Identify which cell holds the provided text, then report its (x, y) central coordinate. 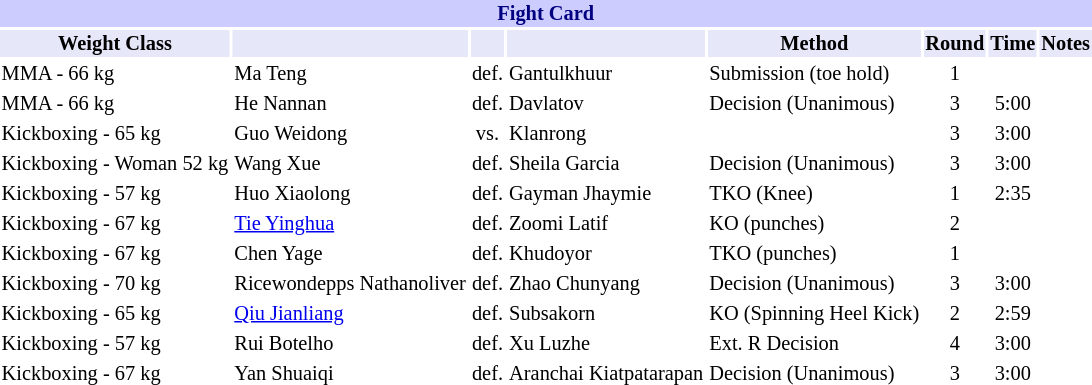
Fight Card (546, 14)
TKO (Knee) (814, 194)
Round (955, 44)
2:59 (1013, 314)
TKO (punches) (814, 254)
KO (Spinning Heel Kick) (814, 314)
Khudoyor (606, 254)
KO (punches) (814, 224)
4 (955, 344)
Kickboxing - 70 kg (115, 284)
Gayman Jhaymie (606, 194)
Rui Botelho (350, 344)
Qiu Jianliang (350, 314)
5:00 (1013, 104)
Gantulkhuur (606, 74)
2:35 (1013, 194)
Notes (1066, 44)
Davlatov (606, 104)
Chen Yage (350, 254)
Xu Luzhe (606, 344)
Huo Xiaolong (350, 194)
Zhao Chunyang (606, 284)
Guo Weidong (350, 134)
He Nannan (350, 104)
Time (1013, 44)
Kickboxing - Woman 52 kg (115, 164)
Tie Yinghua (350, 224)
Wang Xue (350, 164)
Subsakorn (606, 314)
Zoomi Latif (606, 224)
vs. (487, 134)
Ma Teng (350, 74)
Submission (toe hold) (814, 74)
Method (814, 44)
Klanrong (606, 134)
Ext. R Decision (814, 344)
Weight Class (115, 44)
Sheila Garcia (606, 164)
Ricewondepps Nathanoliver (350, 284)
